Detect which cell encompasses the target text, then output its [x, y] center coordinate. 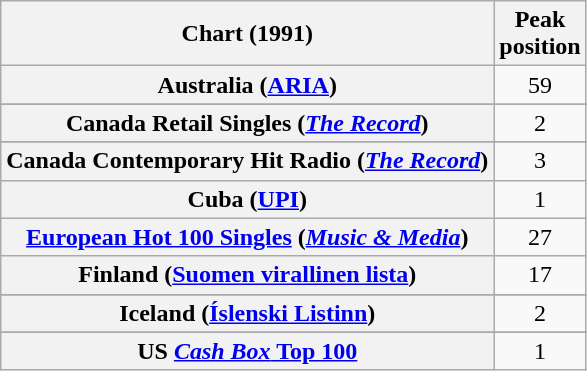
European Hot 100 Singles (Music & Media) [248, 237]
17 [540, 275]
Canada Contemporary Hit Radio (The Record) [248, 161]
27 [540, 237]
59 [540, 85]
Australia (ARIA) [248, 85]
Iceland (Íslenski Listinn) [248, 313]
Peakposition [540, 34]
3 [540, 161]
Canada Retail Singles (The Record) [248, 123]
US Cash Box Top 100 [248, 351]
Cuba (UPI) [248, 199]
Finland (Suomen virallinen lista) [248, 275]
Chart (1991) [248, 34]
